Return the [X, Y] coordinate for the center point of the cell that contains the specified text.  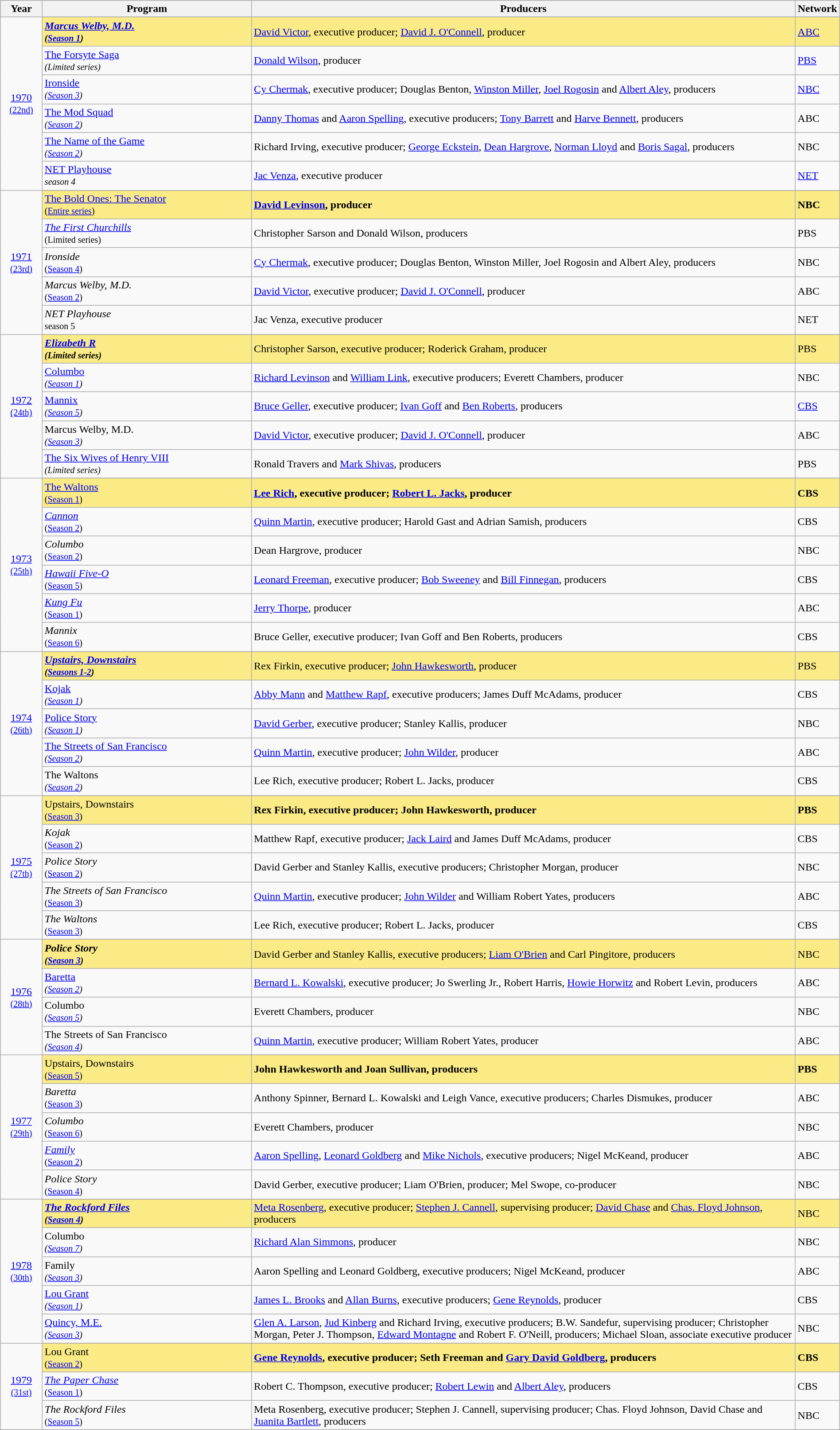
1977(29th) [21, 1127]
The Waltons(Season 3) [147, 925]
David Gerber and Stanley Kallis, executive producers; Christopher Morgan, producer [524, 867]
1974(26th) [21, 723]
Donald Wilson, producer [524, 60]
Columbo(Season 5) [147, 1012]
Richard Alan Simmons, producer [524, 1242]
Gene Reynolds, executive producer; Seth Freeman and Gary David Goldberg, producers [524, 1357]
Upstairs, Downstairs(Season 5) [147, 1069]
David Levinson, producer [524, 205]
1979(31st) [21, 1387]
Quinn Martin, executive producer; John Wilder, producer [524, 752]
Christopher Sarson, executive producer; Roderick Graham, producer [524, 348]
Aaron Spelling and Leonard Goldberg, executive producers; Nigel McKeand, producer [524, 1271]
Jerry Thorpe, producer [524, 608]
Ironside(Season 3) [147, 89]
1976(28th) [21, 997]
Marcus Welby, M.D.(Season 2) [147, 291]
The Streets of San Francisco(Season 3) [147, 897]
Ronald Travers and Mark Shivas, producers [524, 464]
Hawaii Five-O(Season 5) [147, 579]
The Waltons(Season 1) [147, 493]
The Paper Chase(Season 1) [147, 1387]
Columbo(Season 2) [147, 550]
Police Story(Season 3) [147, 954]
Year [21, 9]
The Six Wives of Henry VIII(Limited series) [147, 464]
Mannix(Season 6) [147, 637]
Upstairs, Downstairs(Season 3) [147, 810]
Kojak(Season 2) [147, 839]
Quinn Martin, executive producer; John Wilder and William Robert Yates, producers [524, 897]
1978(30th) [21, 1271]
Richard Levinson and William Link, executive producers; Everett Chambers, producer [524, 377]
1975(27th) [21, 867]
Columbo(Season 1) [147, 377]
Network [817, 9]
Quincy, M.E.(Season 3) [147, 1329]
Lou Grant(Season 2) [147, 1357]
David Gerber and Stanley Kallis, executive producers; Liam O'Brien and Carl Pingitore, producers [524, 954]
Baretta(Season 2) [147, 983]
Aaron Spelling, Leonard Goldberg and Mike Nichols, executive producers; Nigel McKeand, producer [524, 1155]
The Streets of San Francisco(Season 4) [147, 1040]
The Name of the Game(Season 2) [147, 147]
Marcus Welby, M.D.(Season 3) [147, 435]
Columbo(Season 7) [147, 1242]
Quinn Martin, executive producer; William Robert Yates, producer [524, 1040]
Mannix(Season 5) [147, 407]
Abby Mann and Matthew Rapf, executive producers; James Duff McAdams, producer [524, 695]
1971(23rd) [21, 262]
Matthew Rapf, executive producer; Jack Laird and James Duff McAdams, producer [524, 839]
Family(Season 3) [147, 1271]
NET Playhouseseason 5 [147, 320]
Leonard Freeman, executive producer; Bob Sweeney and Bill Finnegan, producers [524, 579]
The Streets of San Francisco(Season 2) [147, 752]
The Rockford Files(Season 4) [147, 1213]
Program [147, 9]
Danny Thomas and Aaron Spelling, executive producers; Tony Barrett and Harve Bennett, producers [524, 118]
The Mod Squad(Season 2) [147, 118]
NET Playhouseseason 4 [147, 175]
Quinn Martin, executive producer; Harold Gast and Adrian Samish, producers [524, 522]
Cannon(Season 2) [147, 522]
Kojak(Season 1) [147, 695]
The Rockford Files(Season 5) [147, 1415]
1973(25th) [21, 565]
Kung Fu(Season 1) [147, 608]
John Hawkesworth and Joan Sullivan, producers [524, 1069]
Meta Rosenberg, executive producer; Stephen J. Cannell, supervising producer; Chas. Floyd Johnson, David Chase and Juanita Bartlett, producers [524, 1415]
Anthony Spinner, Bernard L. Kowalski and Leigh Vance, executive producers; Charles Dismukes, producer [524, 1098]
Columbo(Season 6) [147, 1127]
Richard Irving, executive producer; George Eckstein, Dean Hargrove, Norman Lloyd and Boris Sagal, producers [524, 147]
Bernard L. Kowalski, executive producer; Jo Swerling Jr., Robert Harris, Howie Horwitz and Robert Levin, producers [524, 983]
Marcus Welby, M.D.(Season 1) [147, 32]
The Bold Ones: The Senator(Entire series) [147, 205]
David Gerber, executive producer; Liam O'Brien, producer; Mel Swope, co-producer [524, 1185]
Police Story(Season 4) [147, 1185]
Family(Season 2) [147, 1155]
David Gerber, executive producer; Stanley Kallis, producer [524, 723]
James L. Brooks and Allan Burns, executive producers; Gene Reynolds, producer [524, 1300]
1970(22nd) [21, 104]
Christopher Sarson and Donald Wilson, producers [524, 233]
Lou Grant(Season 1) [147, 1300]
Robert C. Thompson, executive producer; Robert Lewin and Albert Aley, producers [524, 1387]
Elizabeth R(Limited series) [147, 348]
1972(24th) [21, 406]
Producers [524, 9]
Ironside(Season 4) [147, 262]
Dean Hargrove, producer [524, 550]
Baretta(Season 3) [147, 1098]
The Forsyte Saga(Limited series) [147, 60]
Meta Rosenberg, executive producer; Stephen J. Cannell, supervising producer; David Chase and Chas. Floyd Johnson, producers [524, 1213]
Police Story(Season 1) [147, 723]
Upstairs, Downstairs(Seasons 1-2) [147, 665]
The First Churchills(Limited series) [147, 233]
Police Story(Season 2) [147, 867]
The Waltons(Season 2) [147, 781]
